Provide the [x, y] coordinate of the cell's center where the given text is located.  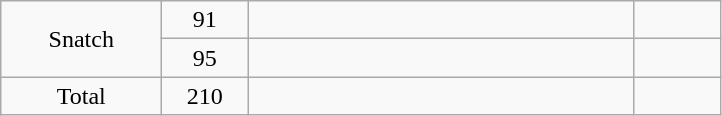
91 [205, 20]
Total [82, 96]
210 [205, 96]
Snatch [82, 39]
95 [205, 58]
